Pinpoint the cell where the given text exists, returning its [x, y] midpoint coordinate. 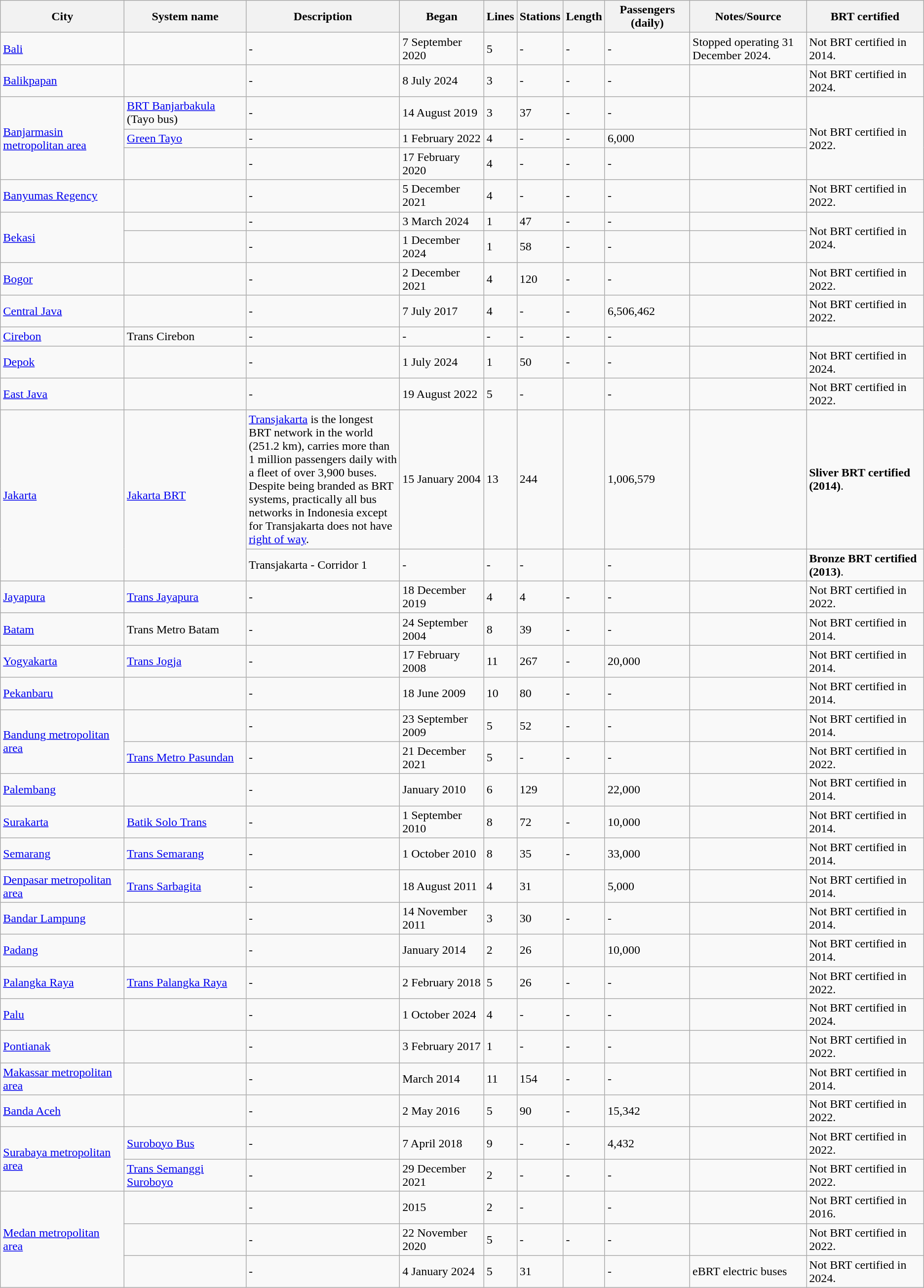
Depok [62, 361]
1,006,579 [647, 480]
1 July 2024 [442, 361]
Trans Palangka Raya [186, 982]
7 September 2020 [442, 48]
30 [540, 918]
120 [540, 278]
Bekasi [62, 237]
Batam [62, 629]
72 [540, 821]
Length [584, 17]
Bronze BRT certified (2013). [865, 565]
Jakarta [62, 496]
Lines [500, 17]
BRT Banjarbakula (Tayo bus) [186, 113]
9 [500, 1143]
Trans Jayapura [186, 597]
Makassar metropolitan area [62, 1079]
29 December 2021 [442, 1175]
80 [540, 693]
January 2010 [442, 790]
18 June 2009 [442, 693]
Description [323, 17]
37 [540, 113]
2 February 2018 [442, 982]
4 January 2024 [442, 1272]
5 December 2021 [442, 195]
Trans Sarbagita [186, 886]
50 [540, 361]
Surabaya metropolitan area [62, 1159]
Stopped operating 31 December 2024. [748, 48]
Batik Solo Trans [186, 821]
March 2014 [442, 1079]
35 [540, 854]
18 December 2019 [442, 597]
Surakarta [62, 821]
Stations [540, 17]
6,506,462 [647, 311]
1 October 2010 [442, 854]
58 [540, 247]
Denpasar metropolitan area [62, 886]
Medan metropolitan area [62, 1239]
Balikpapan [62, 81]
Trans Semarang [186, 854]
Trans Metro Pasundan [186, 757]
22,000 [647, 790]
8 July 2024 [442, 81]
Semarang [62, 854]
3 March 2024 [442, 221]
17 February 2020 [442, 164]
Transjakarta - Corridor 1 [323, 565]
2 May 2016 [442, 1111]
Central Java [62, 311]
Banda Aceh [62, 1111]
244 [540, 480]
Pontianak [62, 1047]
47 [540, 221]
6 [500, 790]
Trans Cirebon [186, 336]
Pekanbaru [62, 693]
Jakarta BRT [186, 496]
7 July 2017 [442, 311]
39 [540, 629]
23 September 2009 [442, 726]
1 September 2010 [442, 821]
13 [500, 480]
Green Tayo [186, 138]
1 October 2024 [442, 1015]
Trans Jogja [186, 662]
21 December 2021 [442, 757]
1 December 2024 [442, 247]
15,342 [647, 1111]
Yogyakarta [62, 662]
90 [540, 1111]
Jayapura [62, 597]
52 [540, 726]
East Java [62, 394]
Not BRT certified in 2016. [865, 1208]
20,000 [647, 662]
Passengers (daily) [647, 17]
3 February 2017 [442, 1047]
2015 [442, 1208]
Sliver BRT certified (2014). [865, 480]
Cirebon [62, 336]
2 December 2021 [442, 278]
10 [500, 693]
BRT certified [865, 17]
18 August 2011 [442, 886]
Suroboyo Bus [186, 1143]
Palangka Raya [62, 982]
Bandung metropolitan area [62, 742]
5,000 [647, 886]
Bogor [62, 278]
14 August 2019 [442, 113]
33,000 [647, 854]
Palembang [62, 790]
267 [540, 662]
Began [442, 17]
Trans Metro Batam [186, 629]
17 February 2008 [442, 662]
154 [540, 1079]
City [62, 17]
eBRT electric buses [748, 1272]
24 September 2004 [442, 629]
Banyumas Regency [62, 195]
Trans Semanggi Suroboyo [186, 1175]
7 April 2018 [442, 1143]
19 August 2022 [442, 394]
Banjarmasin metropolitan area [62, 138]
15 January 2004 [442, 480]
6,000 [647, 138]
4,432 [647, 1143]
Palu [62, 1015]
129 [540, 790]
Bandar Lampung [62, 918]
January 2014 [442, 950]
Bali [62, 48]
Notes/Source [748, 17]
14 November 2011 [442, 918]
22 November 2020 [442, 1239]
System name [186, 17]
Padang [62, 950]
1 February 2022 [442, 138]
